Identify which cell holds the provided text, then report its [x, y] central coordinate. 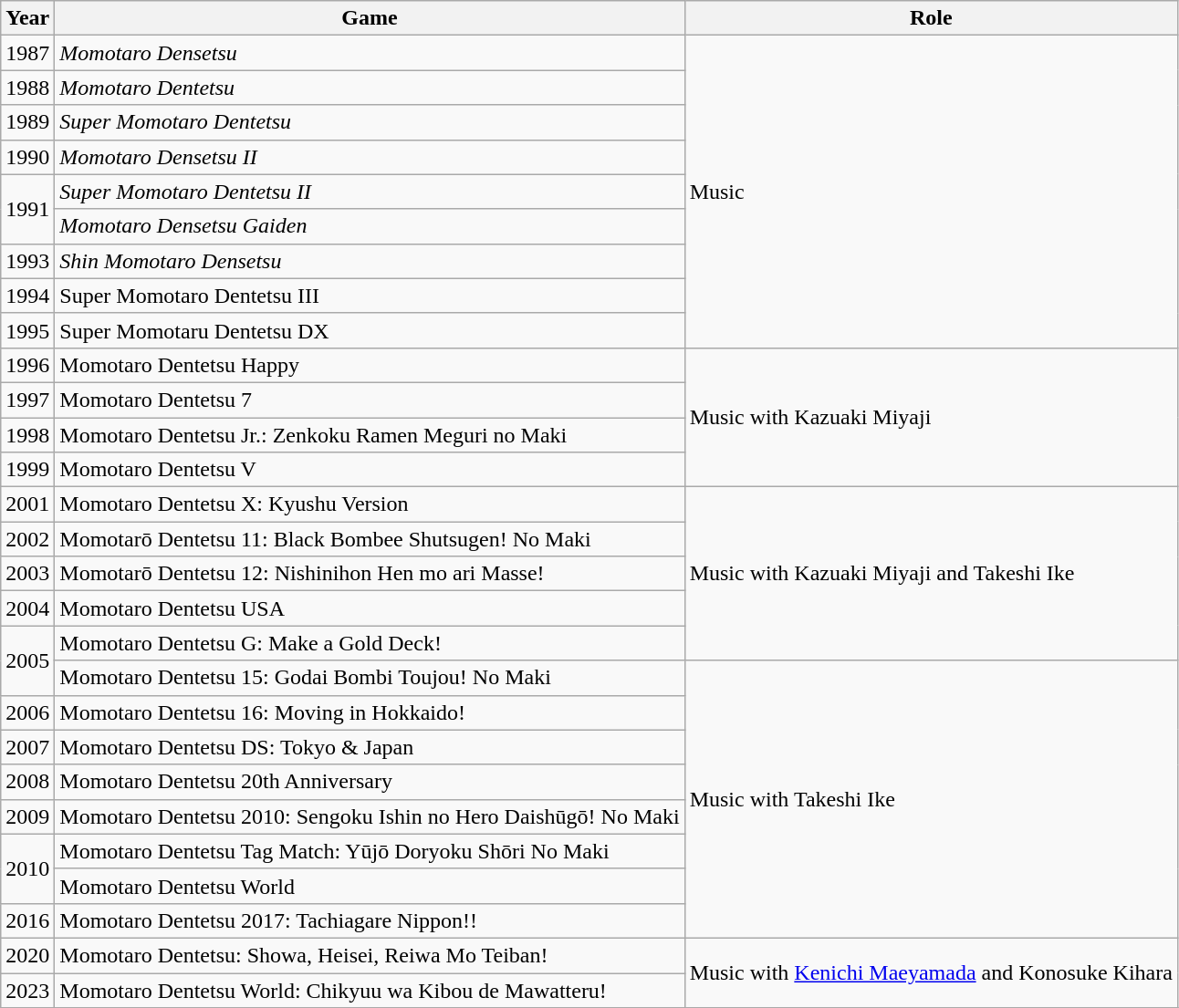
Momotaro Dentetsu World [370, 886]
1987 [27, 53]
Momotarō Dentetsu 12: Nishinihon Hen mo ari Masse! [370, 574]
Momotaro Dentetsu DS: Tokyo & Japan [370, 747]
1999 [27, 470]
Momotaro Dentetsu Happy [370, 365]
Music with Kazuaki Miyaji and Takeshi Ike [931, 574]
Music with Takeshi Ike [931, 799]
1990 [27, 157]
2023 [27, 990]
Momotaro Dentetsu 2017: Tachiagare Nippon!! [370, 920]
Momotaro Dentetsu Tag Match: Yūjō Doryoku Shōri No Maki [370, 851]
Shin Momotaro Densetsu [370, 261]
2007 [27, 747]
Momotaro Dentetsu 16: Moving in Hokkaido! [370, 712]
2002 [27, 539]
Momotaro Dentetsu: Showa, Heisei, Reiwa Mo Teiban! [370, 955]
Momotaro Dentetsu [370, 88]
Music [931, 192]
1996 [27, 365]
Momotaro Dentetsu 7 [370, 400]
2010 [27, 868]
2004 [27, 608]
Momotaro Dentetsu G: Make a Gold Deck! [370, 643]
Game [370, 18]
1991 [27, 209]
Role [931, 18]
Year [27, 18]
Music with Kazuaki Miyaji [931, 417]
Super Momotaro Dentetsu II [370, 192]
Momotaro Dentetsu X: Kyushu Version [370, 504]
2006 [27, 712]
Momotaro Dentetsu 20th Anniversary [370, 782]
1993 [27, 261]
Momotaro Dentetsu 2010: Sengoku Ishin no Hero Daishūgō! No Maki [370, 816]
Momotaro Densetsu [370, 53]
2005 [27, 660]
2003 [27, 574]
Momotaro Dentetsu World: Chikyuu wa Kibou de Mawatteru! [370, 990]
2001 [27, 504]
Super Momotaro Dentetsu III [370, 296]
2020 [27, 955]
Momotaro Densetsu Gaiden [370, 226]
Momotarō Dentetsu 11: Black Bombee Shutsugen! No Maki [370, 539]
Momotaro Densetsu II [370, 157]
2008 [27, 782]
Super Momotaro Dentetsu [370, 122]
1998 [27, 435]
Momotaro Dentetsu 15: Godai Bombi Toujou! No Maki [370, 678]
Momotaro Dentetsu Jr.: Zenkoku Ramen Meguri no Maki [370, 435]
1995 [27, 330]
Super Momotaru Dentetsu DX [370, 330]
2016 [27, 920]
1994 [27, 296]
2009 [27, 816]
Momotaro Dentetsu V [370, 470]
1997 [27, 400]
1989 [27, 122]
Momotaro Dentetsu USA [370, 608]
1988 [27, 88]
Music with Kenichi Maeyamada and Konosuke Kihara [931, 972]
